Detect which cell encompasses the target text, then output its (x, y) center coordinate. 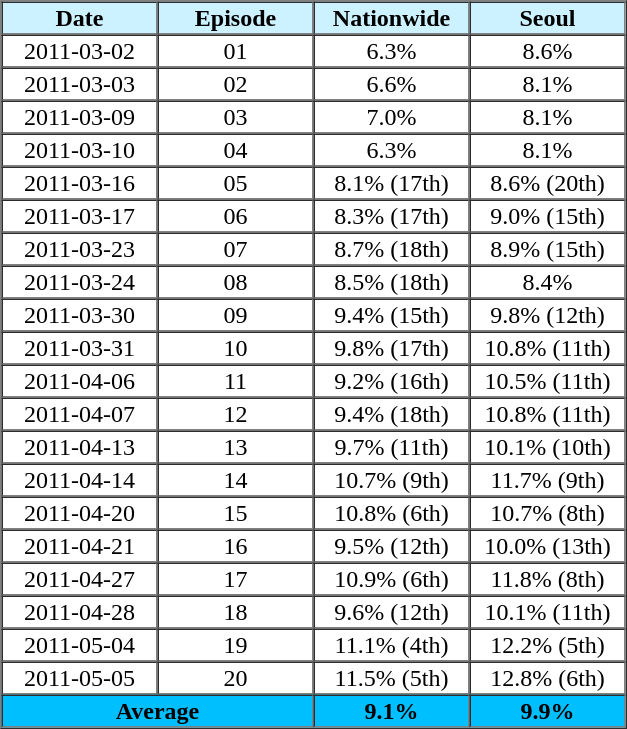
9.7% (11th) (392, 446)
10.0% (13th) (548, 546)
8.3% (17th) (392, 216)
8.6% (20th) (548, 182)
05 (236, 182)
17 (236, 578)
8.7% (18th) (392, 248)
10.5% (11th) (548, 380)
06 (236, 216)
10.8% (6th) (392, 512)
2011-04-14 (80, 480)
13 (236, 446)
14 (236, 480)
2011-03-24 (80, 282)
9.2% (16th) (392, 380)
Episode (236, 18)
2011-05-04 (80, 644)
10.7% (9th) (392, 480)
01 (236, 50)
03 (236, 116)
16 (236, 546)
Average (158, 710)
9.9% (548, 710)
20 (236, 678)
2011-04-21 (80, 546)
9.8% (17th) (392, 348)
9.4% (15th) (392, 314)
8.5% (18th) (392, 282)
2011-03-03 (80, 84)
11.8% (8th) (548, 578)
2011-04-27 (80, 578)
12.8% (6th) (548, 678)
2011-04-07 (80, 414)
8.4% (548, 282)
2011-03-09 (80, 116)
2011-03-16 (80, 182)
02 (236, 84)
18 (236, 612)
08 (236, 282)
8.6% (548, 50)
2011-03-31 (80, 348)
11.7% (9th) (548, 480)
9.1% (392, 710)
2011-03-02 (80, 50)
2011-03-17 (80, 216)
Nationwide (392, 18)
2011-04-06 (80, 380)
9.4% (18th) (392, 414)
04 (236, 150)
2011-04-20 (80, 512)
10.1% (11th) (548, 612)
10.9% (6th) (392, 578)
19 (236, 644)
15 (236, 512)
10.7% (8th) (548, 512)
2011-03-30 (80, 314)
07 (236, 248)
2011-03-10 (80, 150)
Date (80, 18)
9.8% (12th) (548, 314)
8.9% (15th) (548, 248)
10.1% (10th) (548, 446)
12 (236, 414)
10 (236, 348)
2011-04-13 (80, 446)
8.1% (17th) (392, 182)
11 (236, 380)
7.0% (392, 116)
9.5% (12th) (392, 546)
2011-05-05 (80, 678)
2011-03-23 (80, 248)
11.5% (5th) (392, 678)
9.0% (15th) (548, 216)
09 (236, 314)
6.6% (392, 84)
9.6% (12th) (392, 612)
12.2% (5th) (548, 644)
2011-04-28 (80, 612)
11.1% (4th) (392, 644)
Seoul (548, 18)
